Pinpoint the cell where the given text exists, returning its [X, Y] midpoint coordinate. 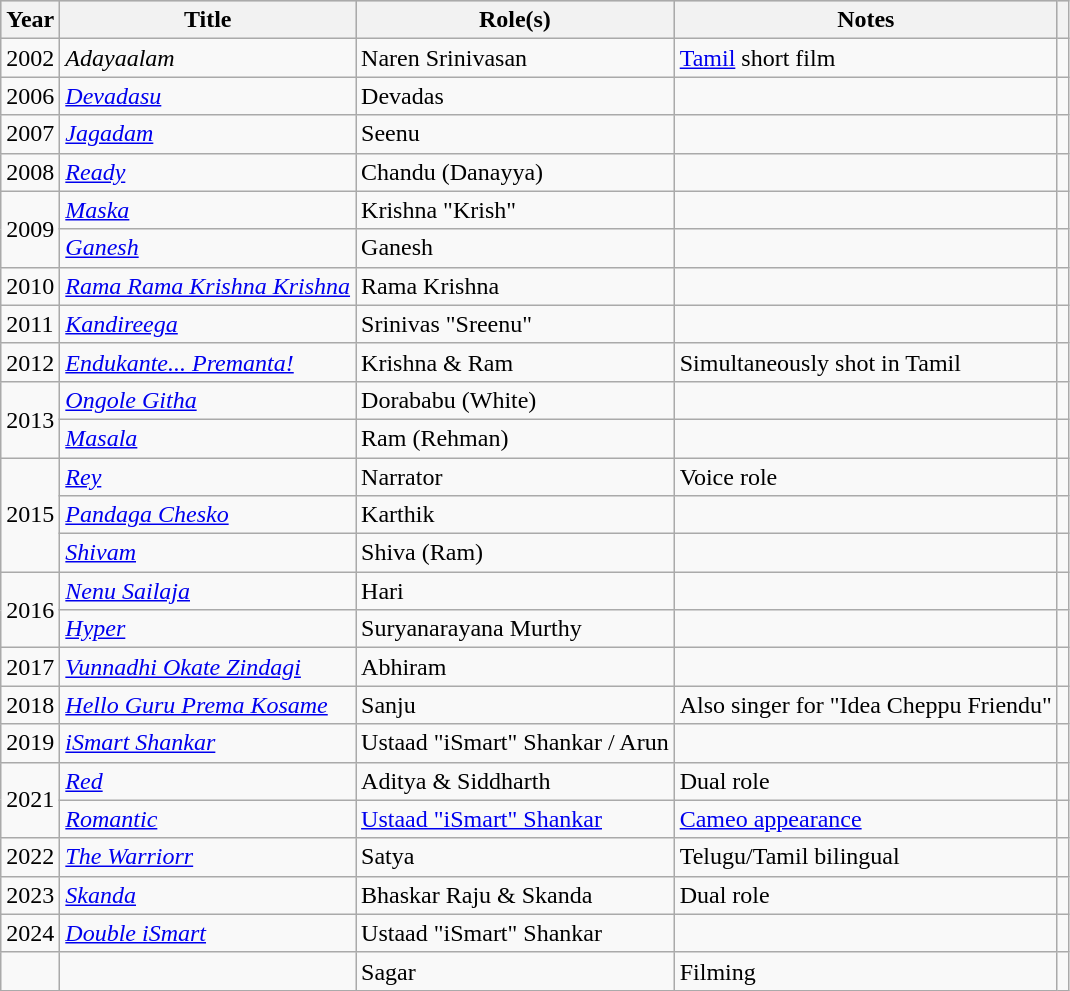
2018 [30, 705]
Pandaga Chesko [208, 515]
Cameo appearance [866, 819]
Also singer for "Idea Cheppu Friendu" [866, 705]
Jagadam [208, 134]
Krishna & Ram [516, 362]
Red [208, 781]
Voice role [866, 477]
Hello Guru Prema Kosame [208, 705]
Krishna "Krish" [516, 210]
2023 [30, 895]
iSmart Shankar [208, 743]
Ongole Githa [208, 400]
Narrator [516, 477]
Aditya & Siddharth [516, 781]
Double iSmart [208, 933]
Year [30, 20]
Devadas [516, 96]
2009 [30, 229]
Srinivas "Sreenu" [516, 324]
Hari [516, 591]
Romantic [208, 819]
2016 [30, 610]
Satya [516, 857]
2006 [30, 96]
Ustaad "iSmart" Shankar / Arun [516, 743]
Suryanarayana Murthy [516, 629]
Nenu Sailaja [208, 591]
Dorababu (White) [516, 400]
Notes [866, 20]
Masala [208, 438]
Rey [208, 477]
Shiva (Ram) [516, 553]
2002 [30, 58]
Simultaneously shot in Tamil [866, 362]
Skanda [208, 895]
Karthik [516, 515]
Seenu [516, 134]
Rama Krishna [516, 286]
Filming [866, 971]
2021 [30, 800]
Rama Rama Krishna Krishna [208, 286]
Vunnadhi Okate Zindagi [208, 667]
Telugu/Tamil bilingual [866, 857]
Endukante... Premanta! [208, 362]
Sagar [516, 971]
2019 [30, 743]
2024 [30, 933]
Title [208, 20]
Bhaskar Raju & Skanda [516, 895]
Ready [208, 172]
2007 [30, 134]
2022 [30, 857]
Ram (Rehman) [516, 438]
2010 [30, 286]
2012 [30, 362]
Naren Srinivasan [516, 58]
Role(s) [516, 20]
2017 [30, 667]
Abhiram [516, 667]
The Warriorr [208, 857]
2011 [30, 324]
Sanju [516, 705]
2015 [30, 515]
Hyper [208, 629]
Kandireega [208, 324]
Chandu (Danayya) [516, 172]
2013 [30, 419]
Adayaalam [208, 58]
Shivam [208, 553]
Maska [208, 210]
Devadasu [208, 96]
Tamil short film [866, 58]
2008 [30, 172]
